For the text-containing cell, return its midpoint in [X, Y] coordinate format. 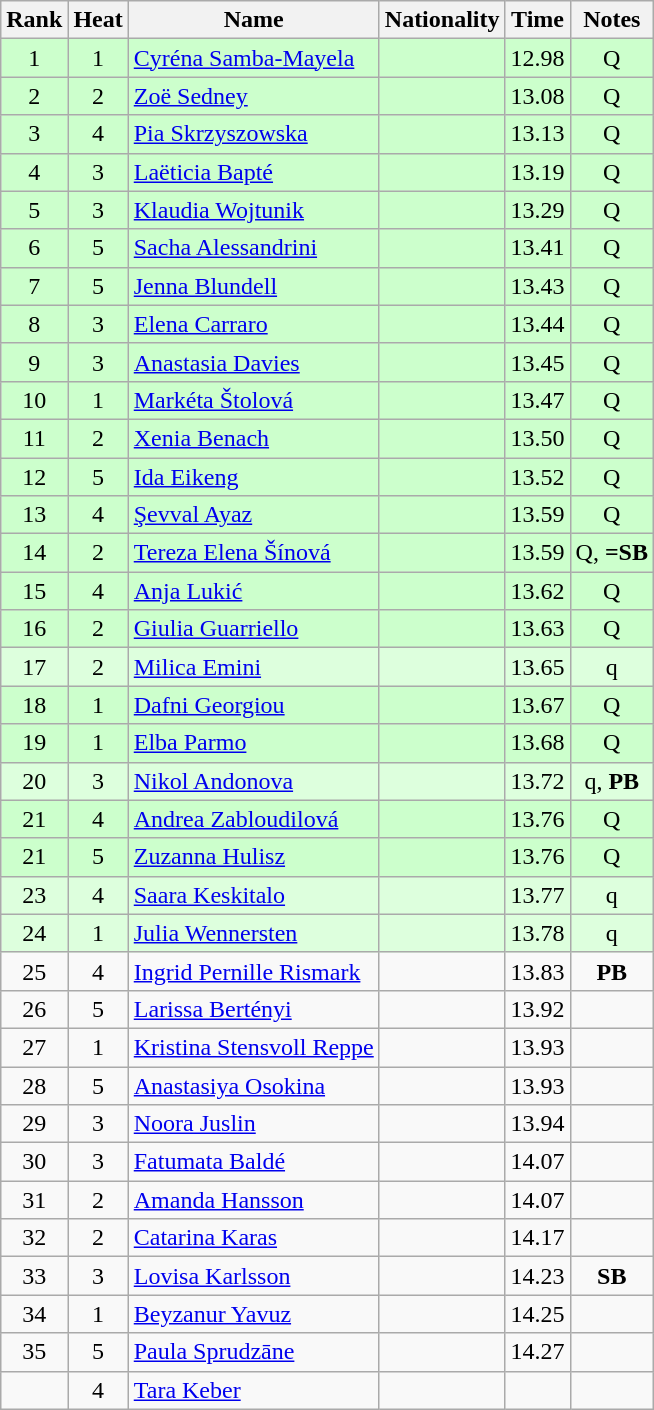
Dafni Georgiou [254, 705]
Heat [98, 20]
13 [34, 515]
Anastasiya Osokina [254, 1085]
17 [34, 667]
Klaudia Wojtunik [254, 210]
34 [34, 1314]
8 [34, 324]
24 [34, 933]
Catarina Karas [254, 1238]
Zuzanna Hulisz [254, 857]
Nationality [442, 20]
Şevval Ayaz [254, 515]
30 [34, 1162]
Name [254, 20]
Saara Keskitalo [254, 895]
Pia Skrzyszowska [254, 134]
q, PB [612, 781]
14.23 [538, 1276]
Elba Parmo [254, 743]
Xenia Benach [254, 438]
Jenna Blundell [254, 286]
Elena Carraro [254, 324]
13.92 [538, 1009]
29 [34, 1124]
20 [34, 781]
7 [34, 286]
10 [34, 400]
Giulia Guarriello [254, 629]
13.78 [538, 933]
Sacha Alessandrini [254, 248]
14.17 [538, 1238]
13.65 [538, 667]
Andrea Zabloudilová [254, 819]
Rank [34, 20]
Zoë Sedney [254, 96]
13.77 [538, 895]
Julia Wennersten [254, 933]
Fatumata Baldé [254, 1162]
12 [34, 477]
18 [34, 705]
Time [538, 20]
12.98 [538, 58]
13.29 [538, 210]
Tereza Elena Šínová [254, 553]
13.62 [538, 591]
13.13 [538, 134]
Cyréna Samba-Mayela [254, 58]
Lovisa Karlsson [254, 1276]
Anja Lukić [254, 591]
35 [34, 1352]
Kristina Stensvoll Reppe [254, 1047]
14.27 [538, 1352]
13.45 [538, 362]
PB [612, 971]
Anastasia Davies [254, 362]
Paula Sprudzāne [254, 1352]
26 [34, 1009]
Notes [612, 20]
13.94 [538, 1124]
27 [34, 1047]
13.50 [538, 438]
13.72 [538, 781]
Tara Keber [254, 1390]
Larissa Bertényi [254, 1009]
13.83 [538, 971]
13.41 [538, 248]
Ida Eikeng [254, 477]
14 [34, 553]
13.19 [538, 172]
32 [34, 1238]
13.44 [538, 324]
13.47 [538, 400]
9 [34, 362]
23 [34, 895]
33 [34, 1276]
13.63 [538, 629]
19 [34, 743]
Laëticia Bapté [254, 172]
Amanda Hansson [254, 1200]
Markéta Štolová [254, 400]
Nikol Andonova [254, 781]
11 [34, 438]
13.68 [538, 743]
6 [34, 248]
13.52 [538, 477]
Milica Emini [254, 667]
SB [612, 1276]
31 [34, 1200]
Noora Juslin [254, 1124]
14.25 [538, 1314]
13.08 [538, 96]
Beyzanur Yavuz [254, 1314]
Ingrid Pernille Rismark [254, 971]
16 [34, 629]
15 [34, 591]
25 [34, 971]
Q, =SB [612, 553]
13.67 [538, 705]
28 [34, 1085]
13.43 [538, 286]
